Return the [x, y] coordinate for the center point of the cell that contains the specified text.  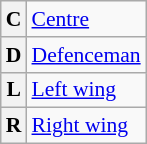
C [14, 19]
Left wing [86, 90]
L [14, 90]
D [14, 55]
Defenceman [86, 55]
Right wing [86, 126]
R [14, 126]
Centre [86, 19]
